Capture the cell that displays the provided text and extract its (X, Y) central coordinate. 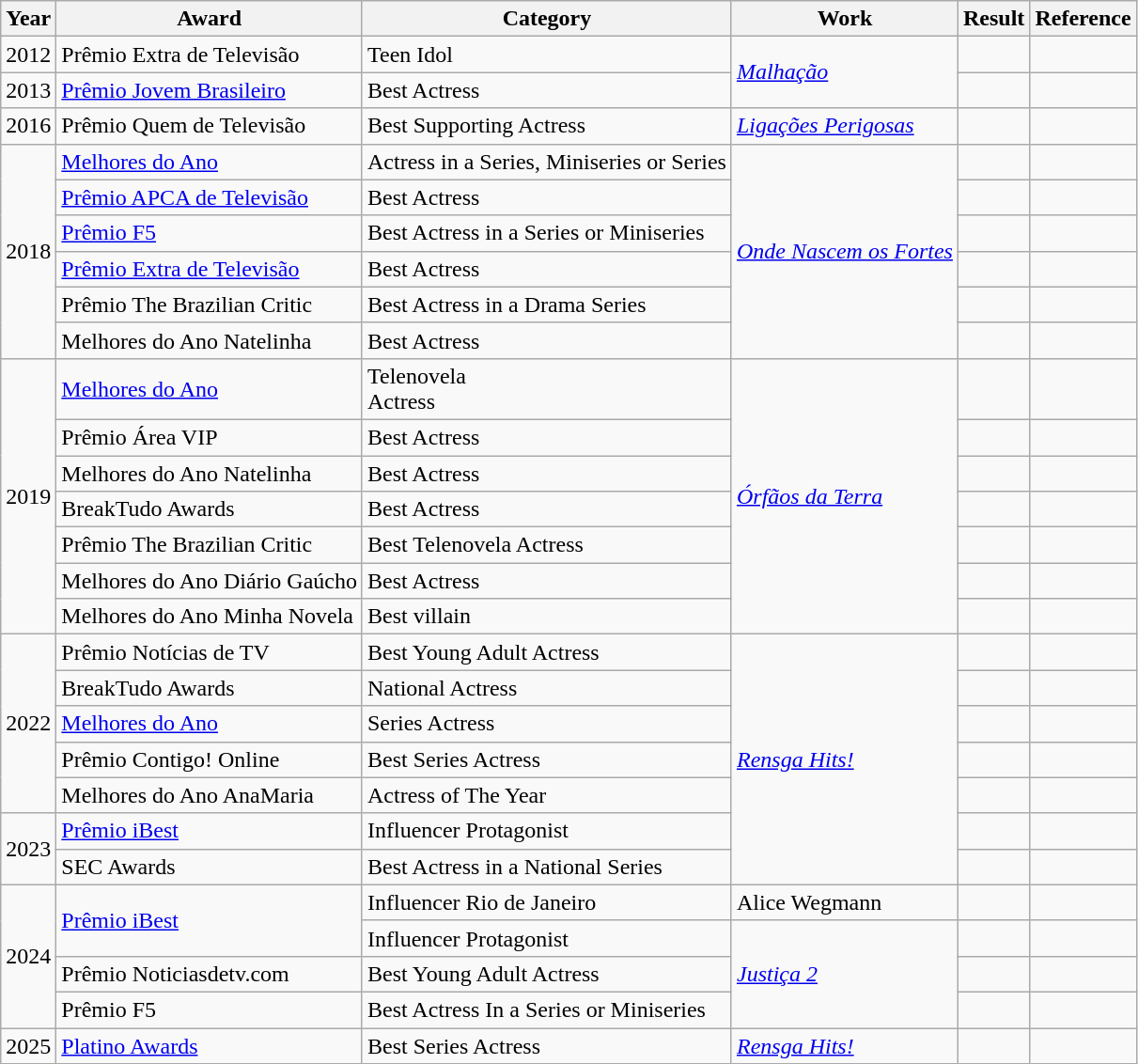
Prêmio APCA de Televisão (210, 197)
Prêmio Quem de Televisão (210, 126)
Prêmio Notícias de TV (210, 652)
2013 (28, 90)
2024 (28, 956)
Melhores do Ano Diário Gaúcho (210, 581)
SEC Awards (210, 867)
Best Actress in a Series or Miniseries (547, 233)
2022 (28, 724)
Best Actress in a Drama Series (547, 305)
Justiça 2 (844, 974)
Result (993, 19)
2018 (28, 251)
Reference (1083, 19)
Best Actress in a National Series (547, 867)
Best Actress In a Series or Miniseries (547, 1009)
Órfãos da Terra (844, 496)
Actress of The Year (547, 795)
Best villain (547, 617)
Prêmio Jovem Brasileiro (210, 90)
Melhores do Ano AnaMaria (210, 795)
2016 (28, 126)
Prêmio Contigo! Online (210, 759)
Work (844, 19)
Malhação (844, 72)
Teen Idol (547, 55)
Influencer Rio de Janeiro (547, 902)
Onde Nascem os Fortes (844, 251)
2019 (28, 496)
2012 (28, 55)
Actress in a Series, Miniseries or Series (547, 162)
Best Telenovela Actress (547, 545)
Award (210, 19)
Prêmio Área VIP (210, 437)
Best Supporting Actress (547, 126)
Alice Wegmann (844, 902)
Series Actress (547, 724)
Category (547, 19)
Year (28, 19)
TelenovelaActress (547, 389)
Prêmio Noticiasdetv.com (210, 974)
Platino Awards (210, 1046)
Melhores do Ano Minha Novela (210, 617)
2023 (28, 849)
Ligações Perigosas (844, 126)
2025 (28, 1046)
National Actress (547, 688)
